Capture the cell that displays the provided text and extract its (x, y) central coordinate. 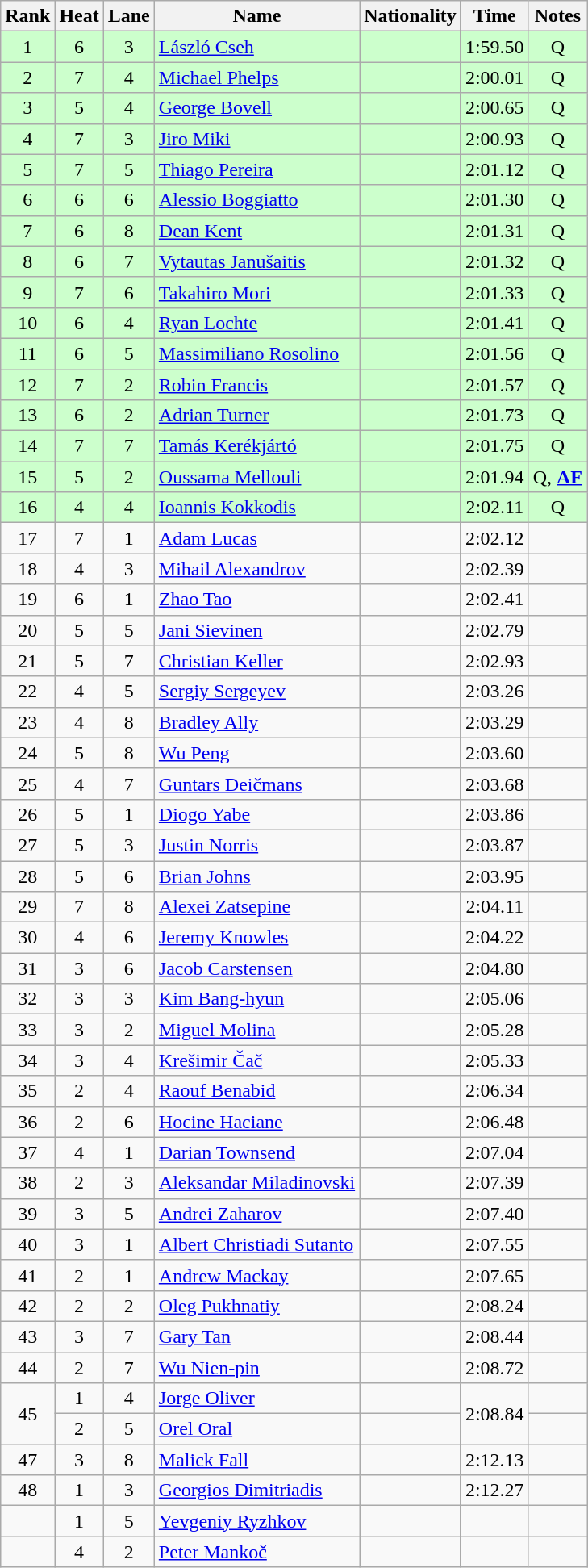
Heat (79, 16)
43 (27, 1336)
42 (27, 1306)
Adam Lucas (256, 538)
Takahiro Mori (256, 292)
2:02.39 (494, 569)
Thiago Pereira (256, 169)
Jeremy Knowles (256, 938)
George Bovell (256, 108)
22 (27, 692)
44 (27, 1368)
2:03.29 (494, 722)
Peter Mankoč (256, 1552)
20 (27, 630)
Sergiy Sergeyev (256, 692)
17 (27, 538)
47 (27, 1460)
2:04.22 (494, 938)
2:01.57 (494, 385)
2:08.84 (494, 1414)
Oussama Mellouli (256, 477)
23 (27, 722)
2:02.79 (494, 630)
32 (27, 999)
2:07.65 (494, 1275)
László Cseh (256, 47)
2:04.80 (494, 968)
29 (27, 907)
9 (27, 292)
2:12.27 (494, 1491)
34 (27, 1060)
Notes (557, 16)
36 (27, 1122)
Andrew Mackay (256, 1275)
15 (27, 477)
2:03.87 (494, 845)
Malick Fall (256, 1460)
Albert Christiadi Sutanto (256, 1244)
2:07.55 (494, 1244)
Miguel Molina (256, 1030)
40 (27, 1244)
2:01.33 (494, 292)
Aleksandar Miladinovski (256, 1183)
2:01.94 (494, 477)
2:00.65 (494, 108)
Name (256, 16)
Nationality (411, 16)
2:07.04 (494, 1152)
2:04.11 (494, 907)
2:12.13 (494, 1460)
2:03.60 (494, 753)
2:01.41 (494, 323)
Brian Johns (256, 876)
18 (27, 569)
2:05.06 (494, 999)
Christian Keller (256, 661)
33 (27, 1030)
Tamás Kerékjártó (256, 446)
2:08.72 (494, 1368)
Yevgeniy Ryzhkov (256, 1521)
Orel Oral (256, 1429)
Hocine Haciane (256, 1122)
2:01.12 (494, 169)
19 (27, 600)
Mihail Alexandrov (256, 569)
Time (494, 16)
Kim Bang-hyun (256, 999)
Robin Francis (256, 385)
24 (27, 753)
Jiro Miki (256, 139)
11 (27, 353)
Jorge Oliver (256, 1399)
10 (27, 323)
Vytautas Janušaitis (256, 261)
2:05.28 (494, 1030)
2:07.40 (494, 1214)
30 (27, 938)
1:59.50 (494, 47)
Bradley Ally (256, 722)
Dean Kent (256, 231)
28 (27, 876)
Darian Townsend (256, 1152)
2:03.86 (494, 814)
41 (27, 1275)
27 (27, 845)
Lane (129, 16)
Rank (27, 16)
Oleg Pukhnatiy (256, 1306)
2:00.93 (494, 139)
2:05.33 (494, 1060)
2:01.56 (494, 353)
Wu Peng (256, 753)
Alessio Boggiatto (256, 200)
12 (27, 385)
2:02.11 (494, 508)
Diogo Yabe (256, 814)
2:02.93 (494, 661)
Justin Norris (256, 845)
31 (27, 968)
2:02.41 (494, 600)
Wu Nien-pin (256, 1368)
48 (27, 1491)
Andrei Zaharov (256, 1214)
2:01.30 (494, 200)
14 (27, 446)
Michael Phelps (256, 77)
Zhao Tao (256, 600)
Q, AF (557, 477)
Gary Tan (256, 1336)
Georgios Dimitriadis (256, 1491)
Alexei Zatsepine (256, 907)
Massimiliano Rosolino (256, 353)
2:08.44 (494, 1336)
37 (27, 1152)
2:01.75 (494, 446)
Ioannis Kokkodis (256, 508)
25 (27, 784)
2:03.26 (494, 692)
Ryan Lochte (256, 323)
2:01.73 (494, 416)
13 (27, 416)
2:01.32 (494, 261)
2:03.95 (494, 876)
Krešimir Čač (256, 1060)
Guntars Deičmans (256, 784)
Adrian Turner (256, 416)
45 (27, 1414)
Jani Sievinen (256, 630)
2:02.12 (494, 538)
39 (27, 1214)
2:01.31 (494, 231)
38 (27, 1183)
2:08.24 (494, 1306)
21 (27, 661)
16 (27, 508)
Raouf Benabid (256, 1091)
2:07.39 (494, 1183)
2:00.01 (494, 77)
35 (27, 1091)
26 (27, 814)
Jacob Carstensen (256, 968)
2:06.34 (494, 1091)
2:03.68 (494, 784)
2:06.48 (494, 1122)
